Return the (x, y) coordinate for the center point of the cell that contains the specified text.  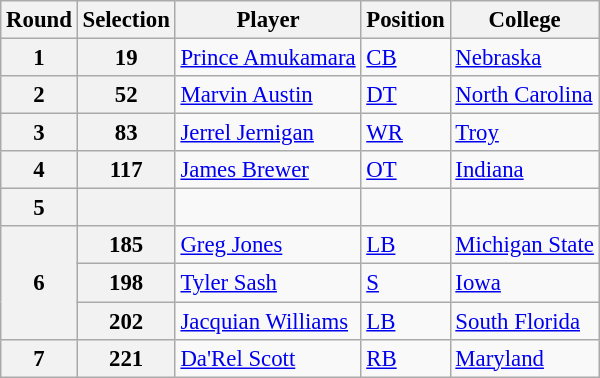
19 (126, 58)
52 (126, 95)
Nebraska (524, 58)
83 (126, 133)
1 (39, 58)
South Florida (524, 321)
WR (406, 133)
Jerrel Jernigan (268, 133)
202 (126, 321)
Greg Jones (268, 245)
Maryland (524, 358)
OT (406, 170)
Troy (524, 133)
2 (39, 95)
S (406, 283)
198 (126, 283)
DT (406, 95)
Da'Rel Scott (268, 358)
Iowa (524, 283)
6 (39, 282)
Selection (126, 20)
7 (39, 358)
CB (406, 58)
North Carolina (524, 95)
Position (406, 20)
117 (126, 170)
185 (126, 245)
James Brewer (268, 170)
Tyler Sash (268, 283)
RB (406, 358)
3 (39, 133)
4 (39, 170)
221 (126, 358)
Player (268, 20)
Indiana (524, 170)
5 (39, 208)
Michigan State (524, 245)
College (524, 20)
Jacquian Williams (268, 321)
Marvin Austin (268, 95)
Round (39, 20)
Prince Amukamara (268, 58)
